From the cell containing the given text, extract its center point as [X, Y] coordinate. 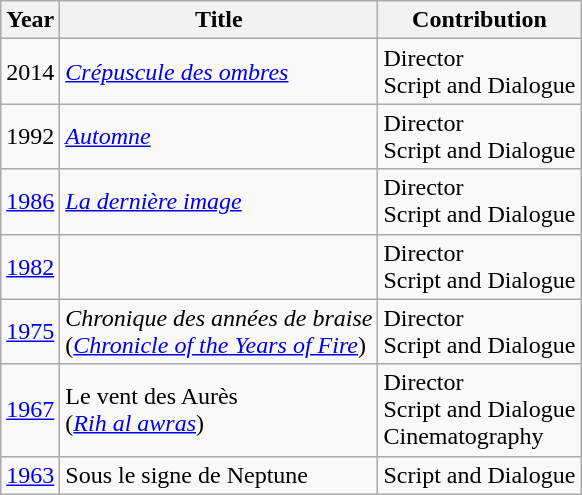
Sous le signe de Neptune [219, 475]
Director Script and Dialogue Cinematography [480, 410]
1992 [30, 136]
Automne [219, 136]
Script and Dialogue [480, 475]
1982 [30, 266]
1963 [30, 475]
1967 [30, 410]
Crépuscule des ombres [219, 72]
1986 [30, 202]
Title [219, 20]
1975 [30, 332]
Chronique des années de braise (Chronicle of the Years of Fire) [219, 332]
Year [30, 20]
Le vent des Aurès (Rih al awras) [219, 410]
Contribution [480, 20]
2014 [30, 72]
La dernière image [219, 202]
